Determine the [X, Y] coordinate at the center of the cell enclosing the given text.  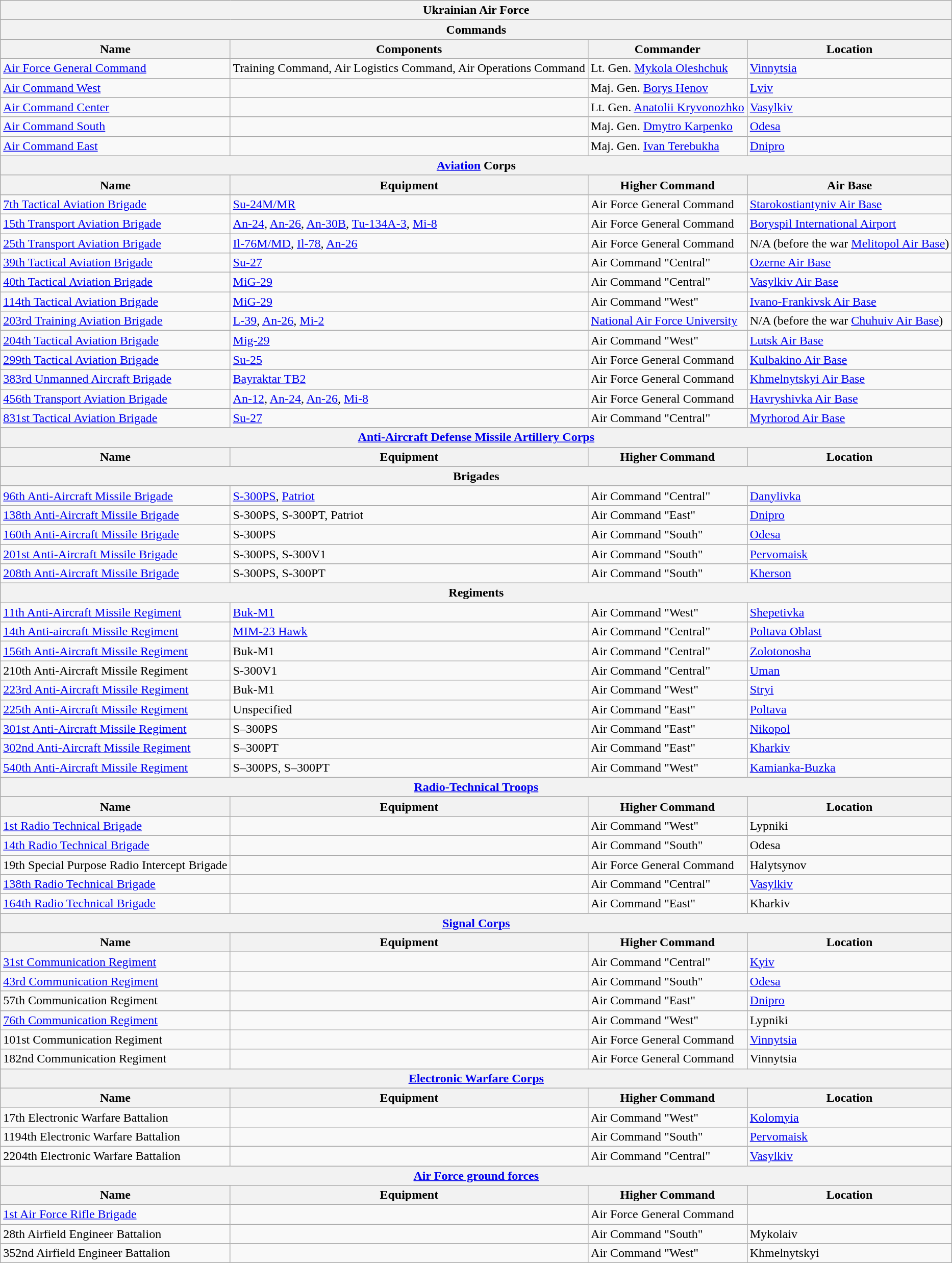
14th Radio Technical Brigade [115, 845]
Training Command, Air Logistics Command, Air Operations Command [409, 68]
Khmelnytskyi Air Base [849, 379]
Kamianka-Buzka [849, 767]
138th Anti-Aircraft Missile Brigade [115, 515]
Brigades [477, 476]
Stryi [849, 690]
N/A (before the war Melitopol Air Base) [849, 243]
57th Communication Regiment [115, 1001]
Commands [477, 30]
299th Tactical Aviation Brigade [115, 360]
Zolotonosha [849, 651]
Kolomyia [849, 1117]
301st Anti-Aircraft Missile Regiment [115, 729]
Mykolaiv [849, 1234]
Signal Corps [477, 923]
101st Communication Regiment [115, 1039]
Halytsynov [849, 865]
S-300PS, Patriot [409, 496]
Uman [849, 671]
S-300V1 [409, 671]
Khmelnytskyi [849, 1253]
156th Anti-Aircraft Missile Regiment [115, 651]
L-39, An-26, Mi-2 [409, 321]
Regiments [477, 593]
S-300PS [409, 534]
Components [409, 49]
831st Tactical Aviation Brigade [115, 418]
Kulbakino Air Base [849, 360]
456th Transport Aviation Brigade [115, 399]
Su-25 [409, 360]
Havryshivka Air Base [849, 399]
S-300PS, S-300PT [409, 574]
11th Anti-Aircraft Missile Regiment [115, 612]
Maj. Gen. Borys Henov [668, 88]
1st Air Force Rifle Brigade [115, 1215]
An-12, An-24, An-26, Mi-8 [409, 399]
Su-24M/MR [409, 204]
302nd Anti-Aircraft Missile Regiment [115, 748]
Lviv [849, 88]
25th Transport Aviation Brigade [115, 243]
S-300PS, S-300V1 [409, 554]
Shepetivka [849, 612]
164th Radio Technical Brigade [115, 904]
Lutsk Air Base [849, 340]
National Air Force University [668, 321]
39th Tactical Aviation Brigade [115, 263]
28th Airfield Engineer Battalion [115, 1234]
7th Tactical Aviation Brigade [115, 204]
Air Command Center [115, 107]
15th Transport Aviation Brigade [115, 224]
An-24, An-26, An-30B, Tu-134A-3, Mi-8 [409, 224]
40th Tactical Aviation Brigade [115, 282]
MIM-23 Hawk [409, 632]
14th Anti-aircraft Missile Regiment [115, 632]
Aviation Corps [477, 165]
N/A (before the war Chuhuiv Air Base) [849, 321]
208th Anti-Aircraft Missile Brigade [115, 574]
203rd Training Aviation Brigade [115, 321]
225th Anti-Aircraft Missile Regiment [115, 709]
S–300PS, S–300PT [409, 767]
Poltava Oblast [849, 632]
Commander [668, 49]
Lt. Gen. Anatolii Kryvonozhko [668, 107]
S–300PT [409, 748]
1194th Electronic Warfare Battalion [115, 1136]
Vasylkiv Air Base [849, 282]
540th Anti-Aircraft Missile Regiment [115, 767]
204th Tactical Aviation Brigade [115, 340]
Unspecified [409, 709]
Lt. Gen. Mykola Oleshchuk [668, 68]
S–300PS [409, 729]
Starokostiantyniv Air Base [849, 204]
76th Communication Regiment [115, 1020]
Danylivka [849, 496]
160th Anti-Aircraft Missile Brigade [115, 534]
Kyiv [849, 962]
Ozerne Air Base [849, 263]
31st Communication Regiment [115, 962]
Il-76M/MD, Il-78, An-26 [409, 243]
Radio-Technical Troops [477, 787]
182nd Communication Regiment [115, 1059]
Bayraktar TB2 [409, 379]
19th Special Purpose Radio Intercept Brigade [115, 865]
Poltava [849, 709]
138th Radio Technical Brigade [115, 884]
Electronic Warfare Corps [477, 1078]
S-300PS, S-300PT, Patriot [409, 515]
Air Force ground forces [477, 1175]
Kherson [849, 574]
Maj. Gen. Dmytro Karpenko [668, 127]
Boryspil International Airport [849, 224]
352nd Airfield Engineer Battalion [115, 1253]
201st Anti-Aircraft Missile Brigade [115, 554]
Ukrainian Air Force [477, 10]
Air Command West [115, 88]
17th Electronic Warfare Battalion [115, 1117]
Air Command East [115, 146]
Myrhorod Air Base [849, 418]
Air Base [849, 185]
210th Anti-Aircraft Missile Regiment [115, 671]
Maj. Gen. Ivan Terebukha [668, 146]
Ivano-Frankivsk Air Base [849, 302]
383rd Unmanned Aircraft Brigade [115, 379]
1st Radio Technical Brigade [115, 826]
Anti-Aircraft Defense Missile Artillery Corps [477, 437]
43rd Communication Regiment [115, 981]
96th Anti-Aircraft Missile Brigade [115, 496]
223rd Anti-Aircraft Missile Regiment [115, 690]
Air Command South [115, 127]
2204th Electronic Warfare Battalion [115, 1156]
Mig-29 [409, 340]
Nikopol [849, 729]
114th Tactical Aviation Brigade [115, 302]
